Determine the [x, y] coordinate at the center of the cell enclosing the given text.  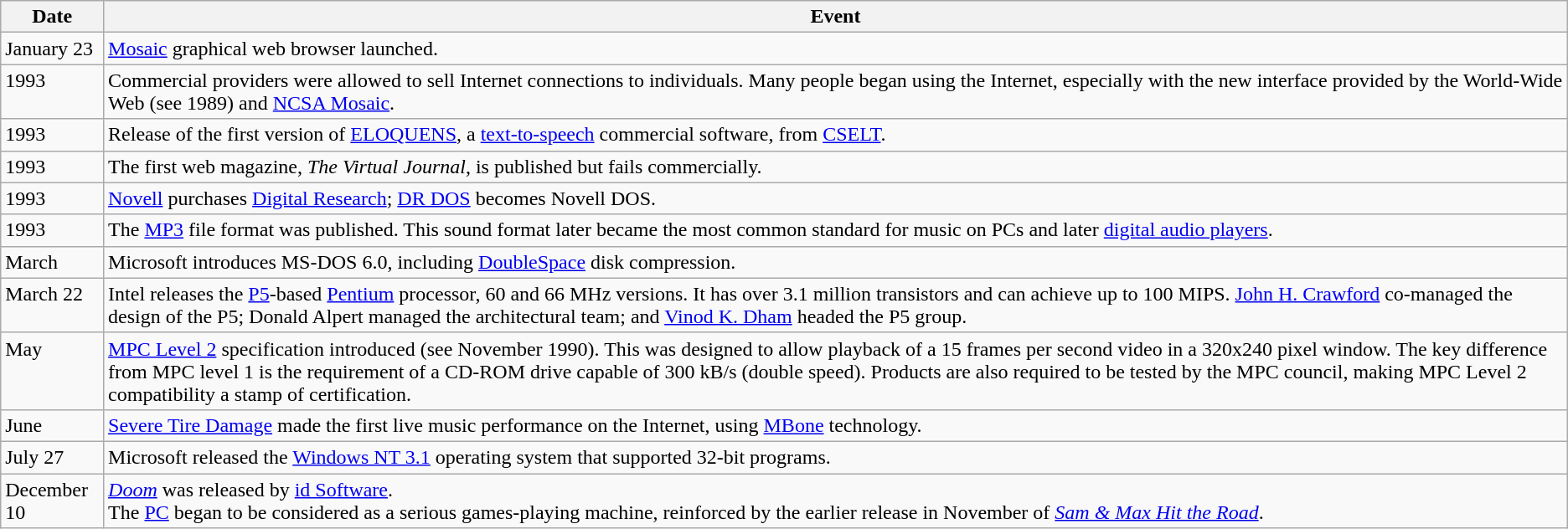
Event [836, 17]
May [52, 371]
Severe Tire Damage made the first live music performance on the Internet, using MBone technology. [836, 425]
The first web magazine, The Virtual Journal, is published but fails commercially. [836, 167]
Microsoft released the Windows NT 3.1 operating system that supported 32-bit programs. [836, 457]
March 22 [52, 305]
Release of the first version of ELOQUENS, a text-to-speech commercial software, from CSELT. [836, 135]
December 10 [52, 501]
Mosaic graphical web browser launched. [836, 49]
June [52, 425]
Microsoft introduces MS-DOS 6.0, including DoubleSpace disk compression. [836, 262]
Date [52, 17]
January 23 [52, 49]
March [52, 262]
July 27 [52, 457]
Novell purchases Digital Research; DR DOS becomes Novell DOS. [836, 198]
The MP3 file format was published. This sound format later became the most common standard for music on PCs and later digital audio players. [836, 230]
